Return the (x, y) coordinate for the center point of the cell that contains the specified text.  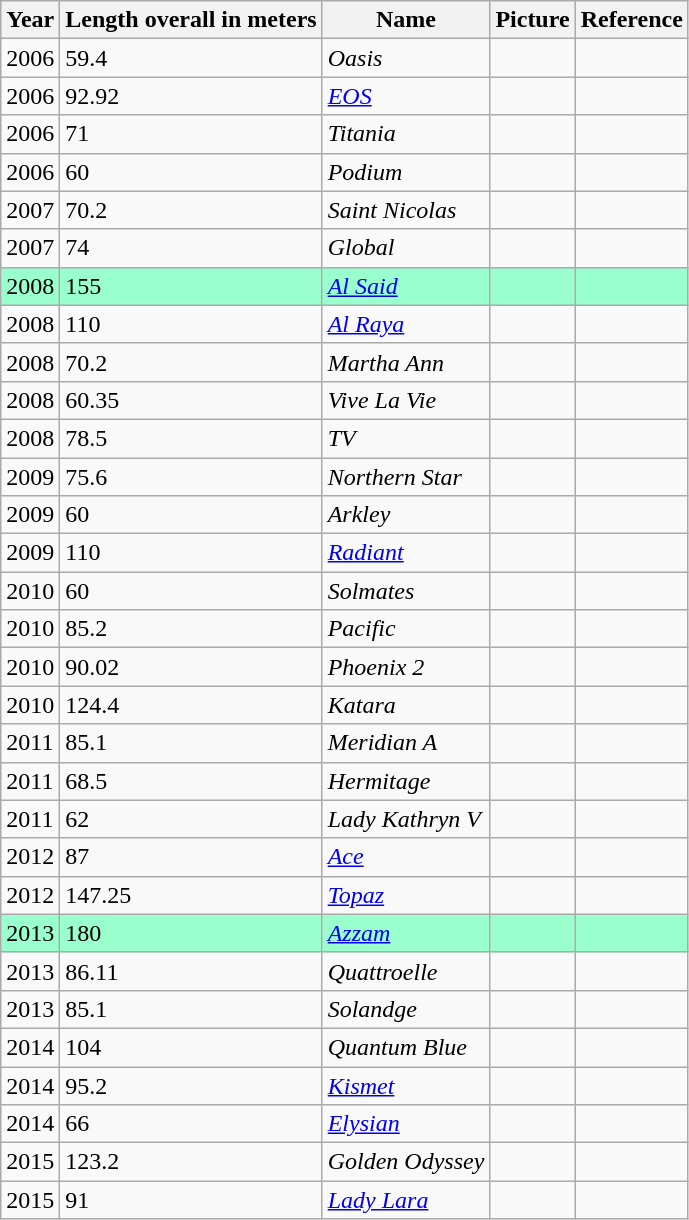
Length overall in meters (191, 20)
Arkley (406, 515)
Radiant (406, 553)
59.4 (191, 58)
87 (191, 857)
Northern Star (406, 477)
85.2 (191, 629)
Solandge (406, 1009)
68.5 (191, 781)
Al Raya (406, 324)
Hermitage (406, 781)
71 (191, 134)
75.6 (191, 477)
60.35 (191, 400)
92.92 (191, 96)
147.25 (191, 895)
Golden Odyssey (406, 1162)
Kismet (406, 1085)
91 (191, 1200)
Pacific (406, 629)
180 (191, 933)
78.5 (191, 438)
Picture (532, 20)
Year (30, 20)
EOS (406, 96)
Quattroelle (406, 971)
Name (406, 20)
74 (191, 248)
Podium (406, 172)
123.2 (191, 1162)
Global (406, 248)
Saint Nicolas (406, 210)
86.11 (191, 971)
Al Said (406, 286)
Phoenix 2 (406, 667)
Solmates (406, 591)
66 (191, 1124)
Reference (632, 20)
155 (191, 286)
Elysian (406, 1124)
Martha Ann (406, 362)
Titania (406, 134)
Lady Kathryn V (406, 819)
95.2 (191, 1085)
Vive La Vie (406, 400)
Katara (406, 705)
62 (191, 819)
90.02 (191, 667)
Oasis (406, 58)
124.4 (191, 705)
Lady Lara (406, 1200)
Ace (406, 857)
104 (191, 1047)
Azzam (406, 933)
Topaz (406, 895)
Meridian A (406, 743)
TV (406, 438)
Quantum Blue (406, 1047)
